Provide the (x, y) coordinate of the cell's center where the given text is located.  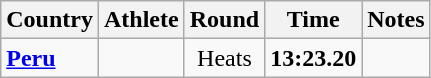
Notes (396, 20)
Round (224, 20)
13:23.20 (314, 58)
Country (50, 20)
Time (314, 20)
Athlete (141, 20)
Peru (50, 58)
Heats (224, 58)
